Locate the cell with the specified text and output its (X, Y) center coordinate. 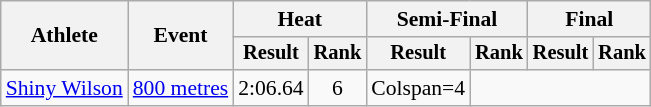
Semi-Final (446, 19)
2:06.64 (270, 88)
Final (590, 19)
Shiny Wilson (64, 88)
Colspan=4 (418, 88)
Heat (300, 19)
Athlete (64, 36)
6 (338, 88)
800 metres (180, 88)
Event (180, 36)
